Capture the cell that displays the provided text and extract its [x, y] central coordinate. 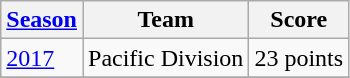
23 points [299, 58]
Pacific Division [165, 58]
Season [42, 20]
Team [165, 20]
2017 [42, 58]
Score [299, 20]
